Provide the [X, Y] coordinate of the cell's center where the given text is located.  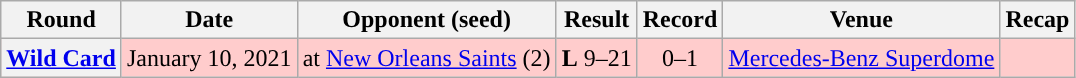
Date [209, 20]
Mercedes-Benz Superdome [862, 58]
at New Orleans Saints (2) [426, 58]
Venue [862, 20]
Recap [1038, 20]
Wild Card [62, 58]
Record [680, 20]
0–1 [680, 58]
Result [596, 20]
January 10, 2021 [209, 58]
L 9–21 [596, 58]
Opponent (seed) [426, 20]
Round [62, 20]
